Return (x, y) of the center of cell containing provided text 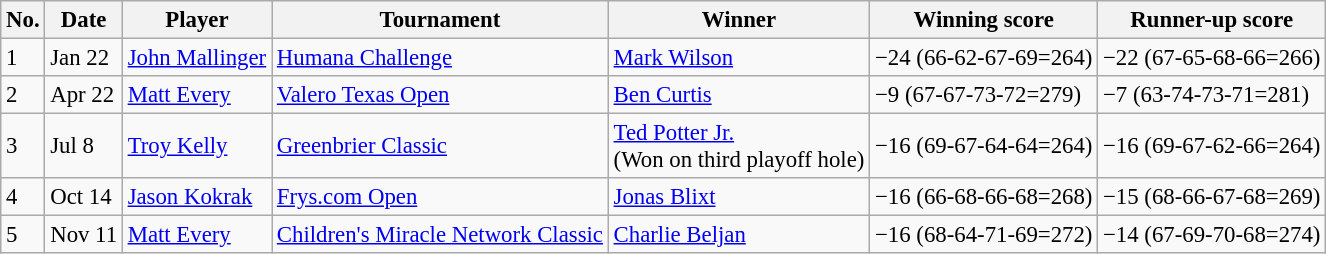
Jan 22 (84, 58)
3 (23, 146)
Children's Miracle Network Classic (440, 235)
Greenbrier Classic (440, 146)
Charlie Beljan (738, 235)
Date (84, 20)
Nov 11 (84, 235)
Frys.com Open (440, 197)
Winning score (984, 20)
−16 (66-68-66-68=268) (984, 197)
Apr 22 (84, 95)
Ted Potter Jr.(Won on third playoff hole) (738, 146)
1 (23, 58)
Jonas Blixt (738, 197)
4 (23, 197)
−9 (67-67-73-72=279) (984, 95)
Humana Challenge (440, 58)
Valero Texas Open (440, 95)
−22 (67-65-68-66=266) (1212, 58)
Oct 14 (84, 197)
Ben Curtis (738, 95)
−16 (69-67-64-64=264) (984, 146)
−16 (68-64-71-69=272) (984, 235)
Jason Kokrak (196, 197)
−14 (67-69-70-68=274) (1212, 235)
Player (196, 20)
5 (23, 235)
Jul 8 (84, 146)
Tournament (440, 20)
−7 (63-74-73-71=281) (1212, 95)
−24 (66-62-67-69=264) (984, 58)
−15 (68-66-67-68=269) (1212, 197)
Winner (738, 20)
John Mallinger (196, 58)
Troy Kelly (196, 146)
Mark Wilson (738, 58)
Runner-up score (1212, 20)
2 (23, 95)
−16 (69-67-62-66=264) (1212, 146)
No. (23, 20)
